Return the [x, y] coordinate for the center point of the cell that contains the specified text.  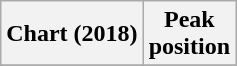
Chart (2018) [72, 34]
Peakposition [189, 34]
